Detect which cell encompasses the target text, then output its (X, Y) center coordinate. 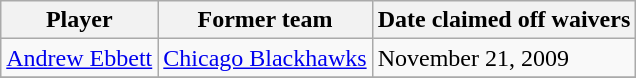
Player (80, 20)
Date claimed off waivers (504, 20)
Chicago Blackhawks (265, 58)
Former team (265, 20)
Andrew Ebbett (80, 58)
November 21, 2009 (504, 58)
